Return the [X, Y] coordinate for the center point of the cell that contains the specified text.  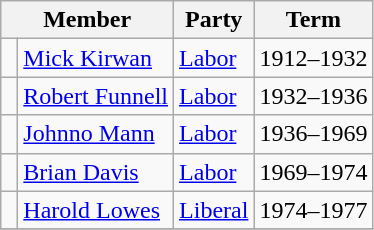
1912–1932 [314, 58]
Party [214, 20]
Harold Lowes [96, 210]
Brian Davis [96, 172]
Mick Kirwan [96, 58]
Term [314, 20]
Johnno Mann [96, 134]
1974–1977 [314, 210]
1936–1969 [314, 134]
1932–1936 [314, 96]
Member [88, 20]
1969–1974 [314, 172]
Robert Funnell [96, 96]
Liberal [214, 210]
